Locate the cell with the specified text and output its [x, y] center coordinate. 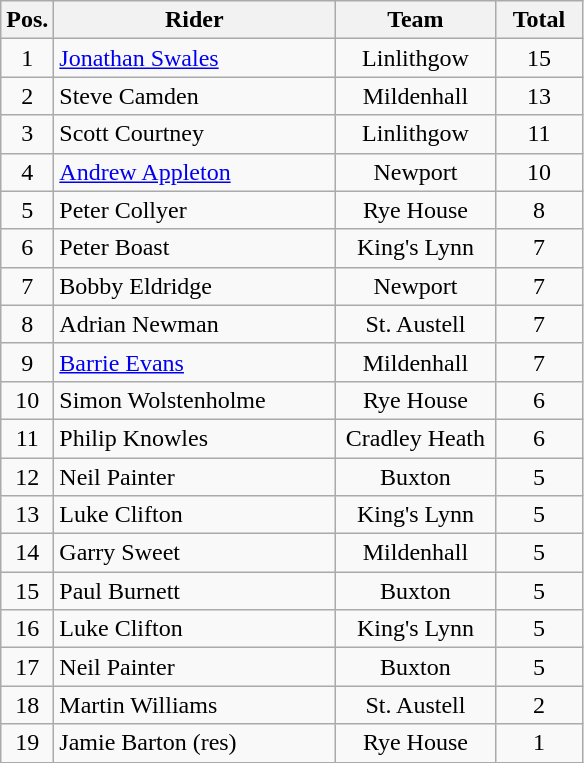
Jonathan Swales [194, 58]
4 [28, 172]
Rider [194, 20]
Peter Collyer [194, 210]
Scott Courtney [194, 134]
18 [28, 705]
Barrie Evans [194, 362]
9 [28, 362]
17 [28, 667]
Garry Sweet [194, 553]
19 [28, 743]
Paul Burnett [194, 591]
Andrew Appleton [194, 172]
Bobby Eldridge [194, 286]
16 [28, 629]
Simon Wolstenholme [194, 400]
Philip Knowles [194, 438]
12 [28, 477]
3 [28, 134]
Cradley Heath [416, 438]
Pos. [28, 20]
Martin Williams [194, 705]
Total [539, 20]
Steve Camden [194, 96]
Adrian Newman [194, 324]
Jamie Barton (res) [194, 743]
14 [28, 553]
Team [416, 20]
Peter Boast [194, 248]
